Capture the cell that displays the provided text and extract its (x, y) central coordinate. 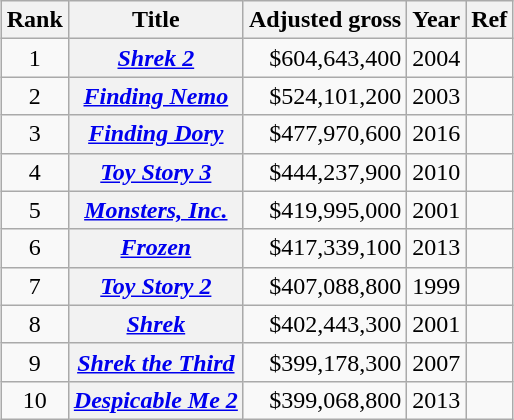
2 (34, 96)
Adjusted gross (324, 20)
2010 (436, 172)
Finding Nemo (156, 96)
4 (34, 172)
Shrek 2 (156, 58)
Toy Story 2 (156, 286)
Toy Story 3 (156, 172)
5 (34, 210)
Shrek the Third (156, 362)
$477,970,600 (324, 134)
2003 (436, 96)
2016 (436, 134)
Year (436, 20)
$604,643,400 (324, 58)
Finding Dory (156, 134)
$524,101,200 (324, 96)
1999 (436, 286)
9 (34, 362)
$417,339,100 (324, 248)
1 (34, 58)
$402,443,300 (324, 324)
Title (156, 20)
Frozen (156, 248)
Ref (490, 20)
$444,237,900 (324, 172)
Rank (34, 20)
10 (34, 400)
$399,068,800 (324, 400)
2007 (436, 362)
3 (34, 134)
$419,995,000 (324, 210)
Despicable Me 2 (156, 400)
6 (34, 248)
Monsters, Inc. (156, 210)
$399,178,300 (324, 362)
2004 (436, 58)
$407,088,800 (324, 286)
7 (34, 286)
Shrek (156, 324)
8 (34, 324)
